Extract the [X, Y] coordinate from the center of the cell holding the provided text.  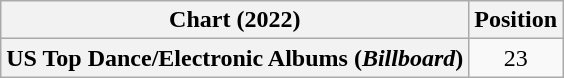
Position [516, 20]
US Top Dance/Electronic Albums (Billboard) [235, 58]
Chart (2022) [235, 20]
23 [516, 58]
